Detect which cell encompasses the target text, then output its (x, y) center coordinate. 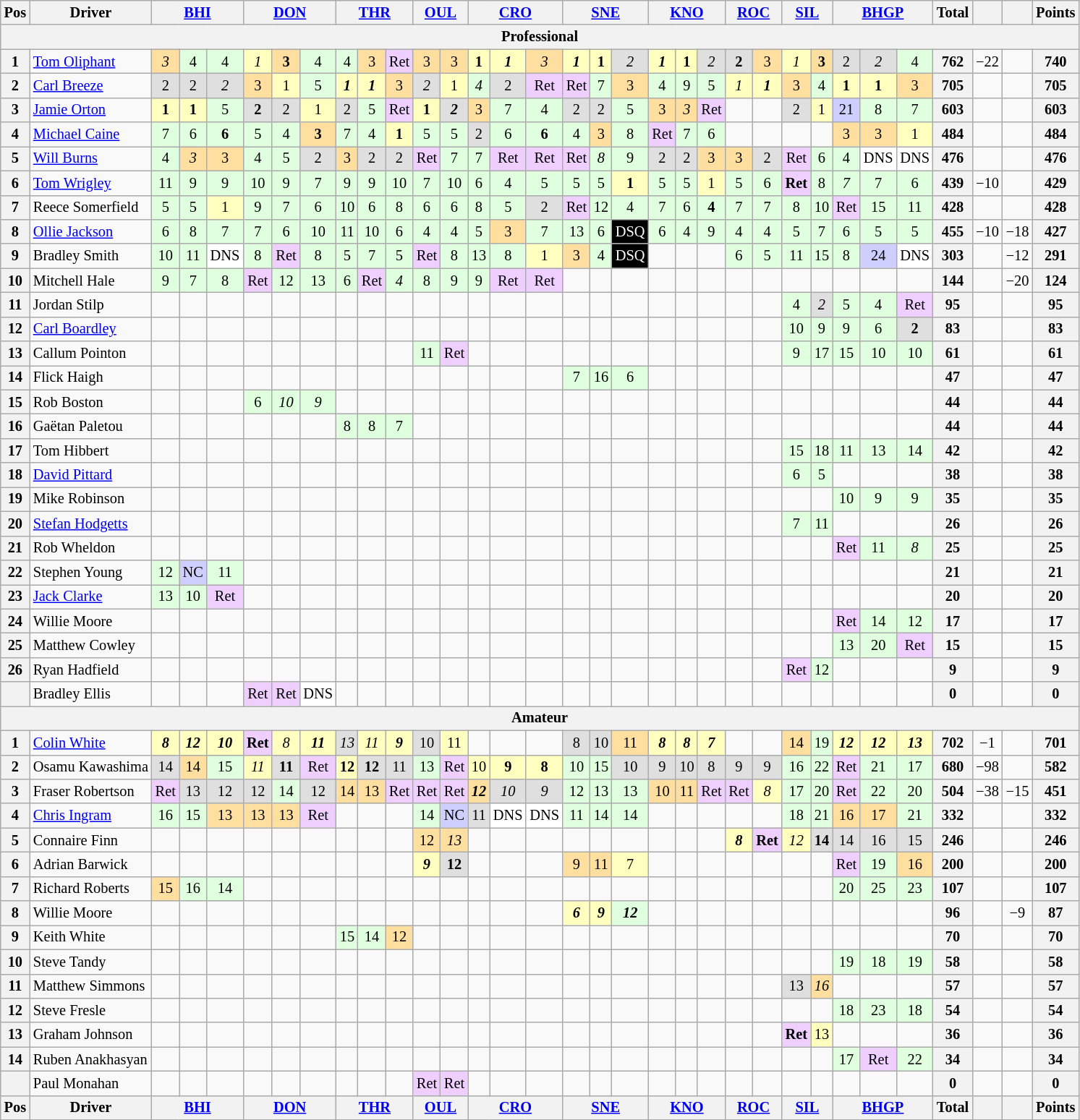
455 (953, 231)
Mike Robinson (91, 499)
−15 (1018, 791)
291 (1055, 256)
Steve Fresle (91, 1010)
Matthew Simmons (91, 986)
124 (1055, 281)
−18 (1018, 231)
Graham Johnson (91, 1035)
504 (953, 791)
680 (953, 767)
Callum Pointon (91, 354)
Ruben Anakhasyan (91, 1059)
Fraser Robertson (91, 791)
Tom Hibbert (91, 450)
Chris Ingram (91, 816)
Rob Wheldon (91, 548)
Jamie Orton (91, 110)
Osamu Kawashima (91, 767)
Reece Somerfield (91, 208)
Tom Oliphant (91, 61)
303 (953, 256)
582 (1055, 767)
Colin White (91, 743)
David Pittard (91, 475)
740 (1055, 61)
Richard Roberts (91, 889)
−98 (987, 767)
−9 (1018, 913)
762 (953, 61)
−12 (1018, 256)
Rob Boston (91, 402)
Ollie Jackson (91, 231)
Michael Caine (91, 134)
Bradley Ellis (91, 694)
429 (1055, 183)
Steve Tandy (91, 962)
87 (1055, 913)
Stephen Young (91, 572)
Jack Clarke (91, 597)
Will Burns (91, 158)
−22 (987, 61)
Adrian Barwick (91, 864)
Carl Breeze (91, 85)
Ryan Hadfield (91, 670)
Flick Haigh (91, 377)
451 (1055, 791)
Paul Monahan (91, 1083)
Professional (540, 37)
Tom Wrigley (91, 183)
Amateur (540, 718)
96 (953, 913)
−38 (987, 791)
144 (953, 281)
Gaëtan Paletou (91, 426)
439 (953, 183)
Carl Boardley (91, 329)
Keith White (91, 937)
Matthew Cowley (91, 645)
Mitchell Hale (91, 281)
701 (1055, 743)
−20 (1018, 281)
427 (1055, 231)
Jordan Stilp (91, 304)
−1 (987, 743)
702 (953, 743)
Bradley Smith (91, 256)
Connaire Finn (91, 840)
Stefan Hodgetts (91, 523)
